Return [X, Y] of the center of cell containing provided text 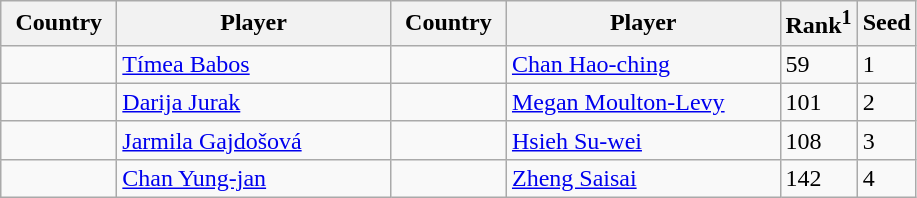
Darija Jurak [254, 102]
101 [818, 102]
2 [886, 102]
Hsieh Su-wei [643, 140]
108 [818, 140]
4 [886, 178]
Rank1 [818, 24]
1 [886, 64]
Zheng Saisai [643, 178]
Chan Yung-jan [254, 178]
Megan Moulton-Levy [643, 102]
142 [818, 178]
Tímea Babos [254, 64]
3 [886, 140]
Jarmila Gajdošová [254, 140]
Seed [886, 24]
59 [818, 64]
Chan Hao-ching [643, 64]
